Search for the cell housing the specified text and yield its (x, y) center coordinate. 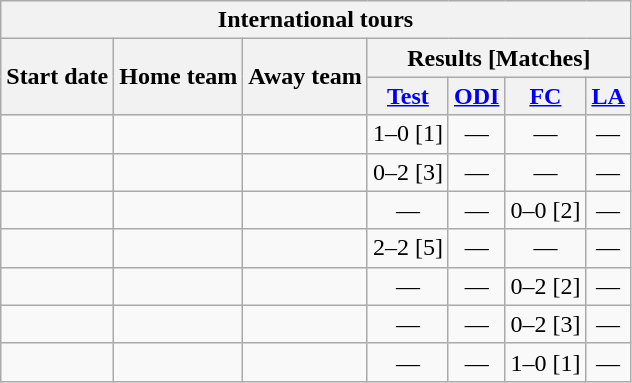
International tours (316, 20)
Away team (306, 77)
Test (408, 96)
Home team (178, 77)
2–2 [5] (408, 248)
FC (546, 96)
ODI (476, 96)
LA (608, 96)
Results [Matches] (498, 58)
0–0 [2] (546, 210)
0–2 [2] (546, 286)
Start date (58, 77)
